Scan for the cell matching the given text and deliver its [x, y] coordinate at center. 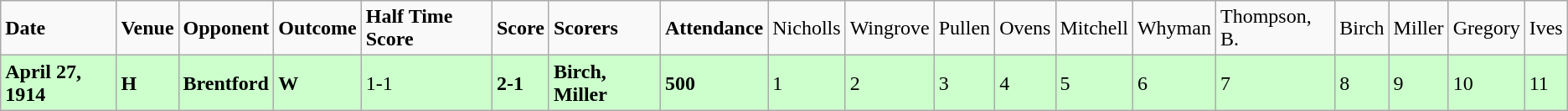
Mitchell [1094, 29]
Ives [1546, 29]
1-1 [426, 82]
W [317, 82]
Attendance [714, 29]
10 [1486, 82]
6 [1174, 82]
Score [520, 29]
Birch, Miller [605, 82]
Thompson, B. [1275, 29]
Gregory [1486, 29]
Brentford [226, 82]
2-1 [520, 82]
5 [1094, 82]
Outcome [317, 29]
H [147, 82]
Birch [1362, 29]
2 [890, 82]
Nicholls [807, 29]
April 27, 1914 [59, 82]
500 [714, 82]
Whyman [1174, 29]
Scorers [605, 29]
Ovens [1025, 29]
11 [1546, 82]
3 [964, 82]
1 [807, 82]
Wingrove [890, 29]
Half Time Score [426, 29]
Opponent [226, 29]
Miller [1419, 29]
8 [1362, 82]
7 [1275, 82]
9 [1419, 82]
4 [1025, 82]
Date [59, 29]
Pullen [964, 29]
Venue [147, 29]
